Return the [X, Y] coordinate for the center point of the cell that contains the specified text.  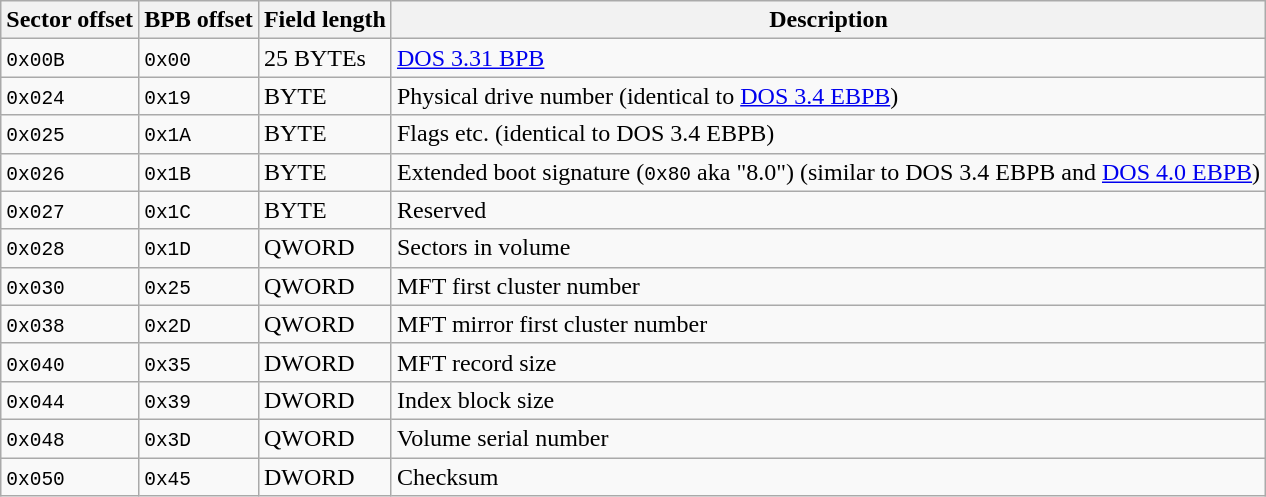
MFT first cluster number [828, 286]
Flags etc. (identical to DOS 3.4 EBPB) [828, 134]
0x25 [199, 286]
0x19 [199, 96]
Physical drive number (identical to DOS 3.4 EBPB) [828, 96]
0x00 [199, 58]
0x1B [199, 172]
0x00B [70, 58]
0x038 [70, 324]
0x3D [199, 438]
DOS 3.31 BPB [828, 58]
Field length [324, 20]
Index block size [828, 400]
0x028 [70, 248]
0x1A [199, 134]
MFT record size [828, 362]
BPB offset [199, 20]
Volume serial number [828, 438]
0x040 [70, 362]
25 BYTEs [324, 58]
0x026 [70, 172]
Reserved [828, 210]
0x2D [199, 324]
MFT mirror first cluster number [828, 324]
0x1D [199, 248]
Sector offset [70, 20]
0x39 [199, 400]
0x45 [199, 477]
Checksum [828, 477]
0x027 [70, 210]
Extended boot signature (0x80 aka "8.0") (similar to DOS 3.4 EBPB and DOS 4.0 EBPB) [828, 172]
0x050 [70, 477]
0x35 [199, 362]
0x025 [70, 134]
0x024 [70, 96]
0x048 [70, 438]
Sectors in volume [828, 248]
0x1C [199, 210]
0x044 [70, 400]
0x030 [70, 286]
Description [828, 20]
